Search for the cell housing the specified text and yield its (X, Y) center coordinate. 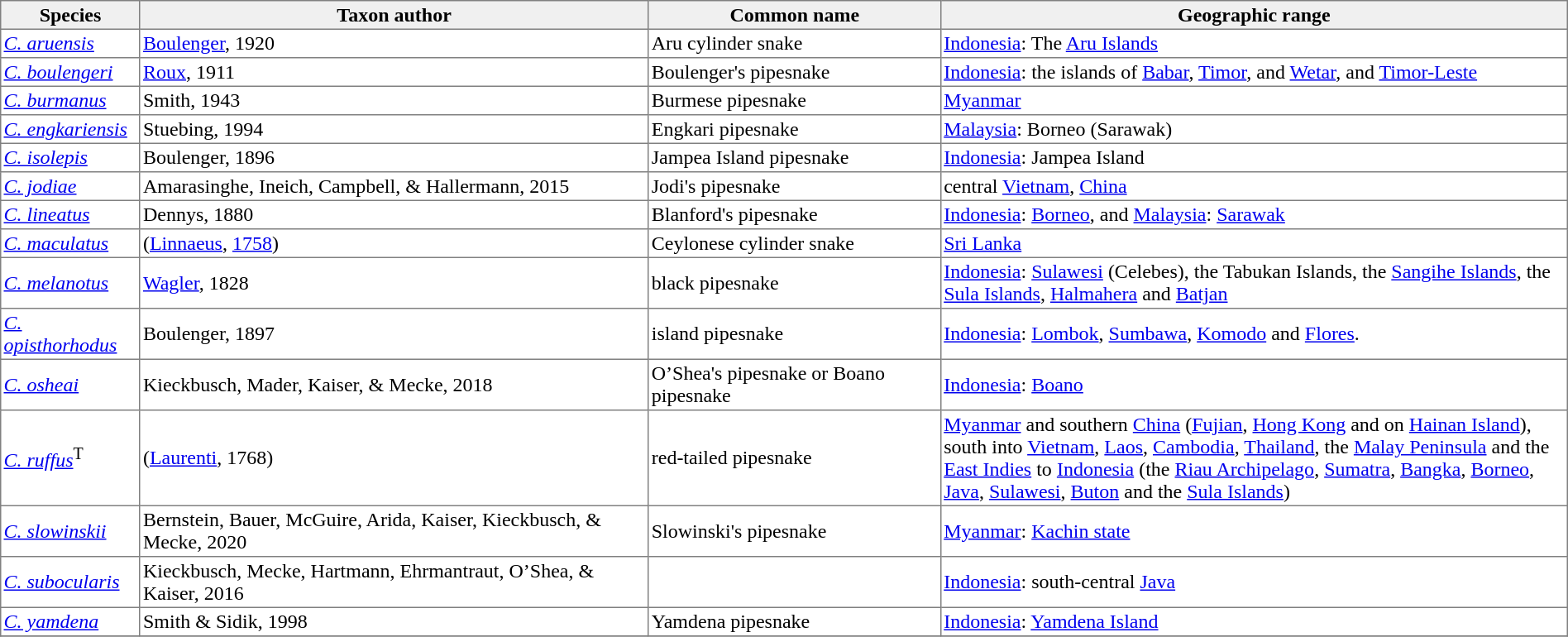
Smith & Sidik, 1998 (394, 621)
C. opisthorhodus (70, 334)
Dennys, 1880 (394, 214)
Amarasinghe, Ineich, Campbell, & Hallermann, 2015 (394, 186)
C. engkariensis (70, 129)
Smith, 1943 (394, 100)
C. osheai (70, 385)
Species (70, 15)
C. isolepis (70, 157)
Boulenger, 1896 (394, 157)
Sri Lanka (1254, 243)
C. aruensis (70, 43)
C. ruffusT (70, 458)
C. melanotus (70, 283)
Indonesia: Boano (1254, 385)
Jodi's pipesnake (794, 186)
Boulenger, 1920 (394, 43)
C. maculatus (70, 243)
O’Shea's pipesnake or Boano pipesnake (794, 385)
Kieckbusch, Mader, Kaiser, & Mecke, 2018 (394, 385)
Burmese pipesnake (794, 100)
black pipesnake (794, 283)
Indonesia: Borneo, and Malaysia: Sarawak (1254, 214)
Ceylonese cylinder snake (794, 243)
Indonesia: Jampea Island (1254, 157)
Malaysia: Borneo (Sarawak) (1254, 129)
C. slowinskii (70, 531)
central Vietnam, China (1254, 186)
Slowinski's pipesnake (794, 531)
Boulenger's pipesnake (794, 72)
(Laurenti, 1768) (394, 458)
red-tailed pipesnake (794, 458)
C. boulengeri (70, 72)
Indonesia: The Aru Islands (1254, 43)
Blanford's pipesnake (794, 214)
Roux, 1911 (394, 72)
Geographic range (1254, 15)
Stuebing, 1994 (394, 129)
Indonesia: the islands of Babar, Timor, and Wetar, and Timor-Leste (1254, 72)
Myanmar: Kachin state (1254, 531)
C. yamdena (70, 621)
Bernstein, Bauer, McGuire, Arida, Kaiser, Kieckbusch, & Mecke, 2020 (394, 531)
Common name (794, 15)
Myanmar (1254, 100)
island pipesnake (794, 334)
Boulenger, 1897 (394, 334)
Indonesia: south-central Java (1254, 582)
Engkari pipesnake (794, 129)
Wagler, 1828 (394, 283)
Kieckbusch, Mecke, Hartmann, Ehrmantraut, O’Shea, & Kaiser, 2016 (394, 582)
Taxon author (394, 15)
Jampea Island pipesnake (794, 157)
C. subocularis (70, 582)
Indonesia: Sulawesi (Celebes), the Tabukan Islands, the Sangihe Islands, the Sula Islands, Halmahera and Batjan (1254, 283)
C. burmanus (70, 100)
C. jodiae (70, 186)
Aru cylinder snake (794, 43)
Yamdena pipesnake (794, 621)
Indonesia: Yamdena Island (1254, 621)
C. lineatus (70, 214)
(Linnaeus, 1758) (394, 243)
Indonesia: Lombok, Sumbawa, Komodo and Flores. (1254, 334)
